Return (x, y) of the center of cell containing provided text 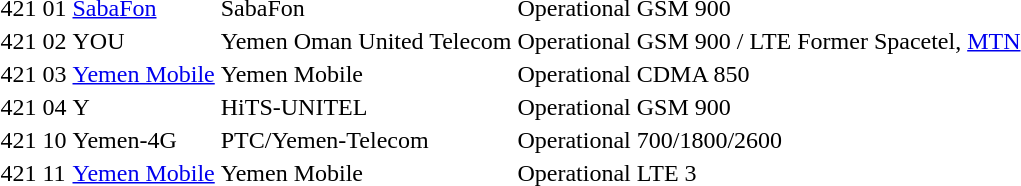
10 (54, 140)
CDMA 850 (714, 74)
Yemen Oman United Telecom (366, 41)
02 (54, 41)
03 (54, 74)
Y (144, 107)
PTC/Yemen-Telecom (366, 140)
YOU (144, 41)
GSM 900 / LTE (714, 41)
HiTS-UNITEL (366, 107)
700/1800/2600 (714, 140)
04 (54, 107)
Yemen-4G (144, 140)
GSM 900 (714, 107)
